Return the [x, y] coordinate for the center point of the cell that contains the specified text.  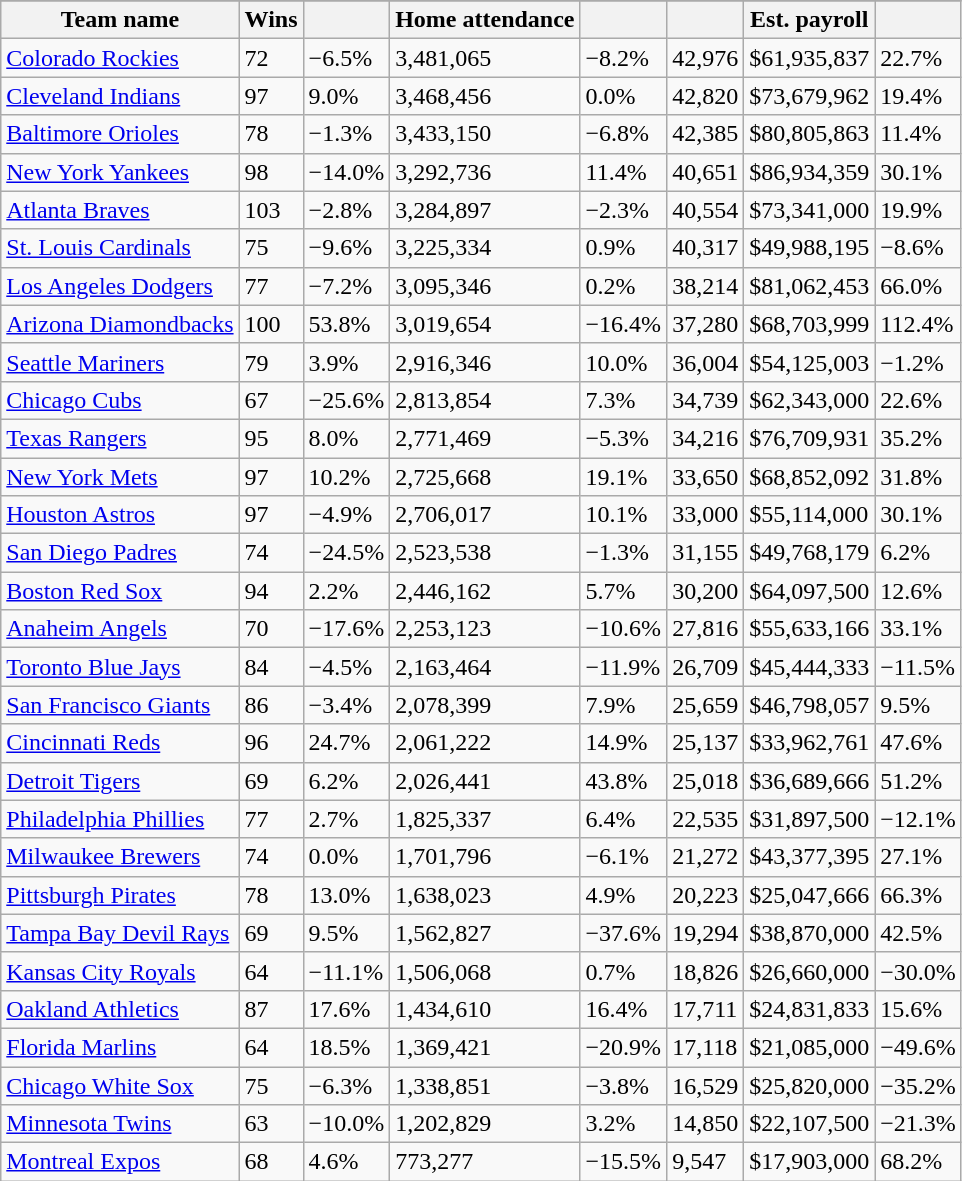
Team name [120, 20]
2,725,668 [485, 477]
2,078,399 [485, 705]
2,163,464 [485, 667]
16,529 [706, 1085]
Wins [271, 20]
17.6% [346, 1009]
Chicago Cubs [120, 400]
63 [271, 1124]
Home attendance [485, 20]
8.0% [346, 438]
$45,444,333 [810, 667]
1,506,068 [485, 971]
1,434,610 [485, 1009]
$68,703,999 [810, 324]
$24,831,833 [810, 1009]
22,535 [706, 819]
Tampa Bay Devil Rays [120, 933]
87 [271, 1009]
New York Mets [120, 477]
−9.6% [346, 248]
33,650 [706, 477]
Est. payroll [810, 20]
−1.2% [918, 362]
−17.6% [346, 629]
$33,962,761 [810, 743]
Arizona Diamondbacks [120, 324]
$25,047,666 [810, 895]
9.0% [346, 96]
112.4% [918, 324]
$81,062,453 [810, 286]
New York Yankees [120, 172]
2.2% [346, 591]
21,272 [706, 857]
27.1% [918, 857]
0.9% [624, 248]
Montreal Expos [120, 1162]
2,253,123 [485, 629]
34,216 [706, 438]
10.1% [624, 515]
San Diego Padres [120, 553]
2,813,854 [485, 400]
−24.5% [346, 553]
2.7% [346, 819]
15.6% [918, 1009]
19.9% [918, 210]
2,523,538 [485, 553]
Florida Marlins [120, 1047]
Milwaukee Brewers [120, 857]
−3.4% [346, 705]
−35.2% [918, 1085]
3,468,456 [485, 96]
22.6% [918, 400]
Anaheim Angels [120, 629]
Atlanta Braves [120, 210]
−10.0% [346, 1124]
17,711 [706, 1009]
9,547 [706, 1162]
100 [271, 324]
Oakland Athletics [120, 1009]
95 [271, 438]
−21.3% [918, 1124]
25,659 [706, 705]
42.5% [918, 933]
$62,343,000 [810, 400]
$61,935,837 [810, 58]
$49,988,195 [810, 248]
3.9% [346, 362]
1,638,023 [485, 895]
25,018 [706, 781]
19,294 [706, 933]
33,000 [706, 515]
−6.8% [624, 134]
67 [271, 400]
Detroit Tigers [120, 781]
98 [271, 172]
2,061,222 [485, 743]
Texas Rangers [120, 438]
$21,085,000 [810, 1047]
36,004 [706, 362]
40,317 [706, 248]
0.7% [624, 971]
$73,341,000 [810, 210]
Chicago White Sox [120, 1085]
−11.5% [918, 667]
−7.2% [346, 286]
84 [271, 667]
$54,125,003 [810, 362]
−10.6% [624, 629]
−15.5% [624, 1162]
3,433,150 [485, 134]
−25.6% [346, 400]
53.8% [346, 324]
34,739 [706, 400]
−16.4% [624, 324]
Houston Astros [120, 515]
San Francisco Giants [120, 705]
−2.3% [624, 210]
68.2% [918, 1162]
−37.6% [624, 933]
2,916,346 [485, 362]
30,200 [706, 591]
94 [271, 591]
26,709 [706, 667]
18,826 [706, 971]
$36,689,666 [810, 781]
66.3% [918, 895]
$43,377,395 [810, 857]
$73,679,962 [810, 96]
16.4% [624, 1009]
St. Louis Cardinals [120, 248]
3,292,736 [485, 172]
Minnesota Twins [120, 1124]
−12.1% [918, 819]
42,385 [706, 134]
1,369,421 [485, 1047]
40,554 [706, 210]
Colorado Rockies [120, 58]
5.7% [624, 591]
Seattle Mariners [120, 362]
−6.3% [346, 1085]
−11.1% [346, 971]
20,223 [706, 895]
1,825,337 [485, 819]
96 [271, 743]
6.4% [624, 819]
$17,903,000 [810, 1162]
24.7% [346, 743]
31.8% [918, 477]
$68,852,092 [810, 477]
2,706,017 [485, 515]
−8.2% [624, 58]
3,284,897 [485, 210]
−8.6% [918, 248]
79 [271, 362]
40,651 [706, 172]
33.1% [918, 629]
37,280 [706, 324]
10.2% [346, 477]
14.9% [624, 743]
$26,660,000 [810, 971]
−3.8% [624, 1085]
13.0% [346, 895]
35.2% [918, 438]
2,446,162 [485, 591]
$80,805,863 [810, 134]
$25,820,000 [810, 1085]
42,820 [706, 96]
3,019,654 [485, 324]
25,137 [706, 743]
103 [271, 210]
−6.1% [624, 857]
−20.9% [624, 1047]
7.9% [624, 705]
38,214 [706, 286]
19.1% [624, 477]
Boston Red Sox [120, 591]
12.6% [918, 591]
1,338,851 [485, 1085]
$49,768,179 [810, 553]
−30.0% [918, 971]
66.0% [918, 286]
$76,709,931 [810, 438]
Los Angeles Dodgers [120, 286]
2,771,469 [485, 438]
−2.8% [346, 210]
$55,114,000 [810, 515]
51.2% [918, 781]
31,155 [706, 553]
$31,897,500 [810, 819]
Cincinnati Reds [120, 743]
$64,097,500 [810, 591]
−49.6% [918, 1047]
47.6% [918, 743]
14,850 [706, 1124]
18.5% [346, 1047]
$38,870,000 [810, 933]
−4.5% [346, 667]
Toronto Blue Jays [120, 667]
19.4% [918, 96]
27,816 [706, 629]
−14.0% [346, 172]
72 [271, 58]
7.3% [624, 400]
1,202,829 [485, 1124]
$22,107,500 [810, 1124]
−4.9% [346, 515]
42,976 [706, 58]
Baltimore Orioles [120, 134]
68 [271, 1162]
3,481,065 [485, 58]
1,562,827 [485, 933]
3,095,346 [485, 286]
2,026,441 [485, 781]
43.8% [624, 781]
$46,798,057 [810, 705]
1,701,796 [485, 857]
86 [271, 705]
$55,633,166 [810, 629]
10.0% [624, 362]
70 [271, 629]
−5.3% [624, 438]
4.9% [624, 895]
−6.5% [346, 58]
773,277 [485, 1162]
$86,934,359 [810, 172]
Kansas City Royals [120, 971]
22.7% [918, 58]
3.2% [624, 1124]
0.2% [624, 286]
Pittsburgh Pirates [120, 895]
17,118 [706, 1047]
3,225,334 [485, 248]
Philadelphia Phillies [120, 819]
4.6% [346, 1162]
Cleveland Indians [120, 96]
−11.9% [624, 667]
